Identify which cell holds the provided text, then report its [X, Y] central coordinate. 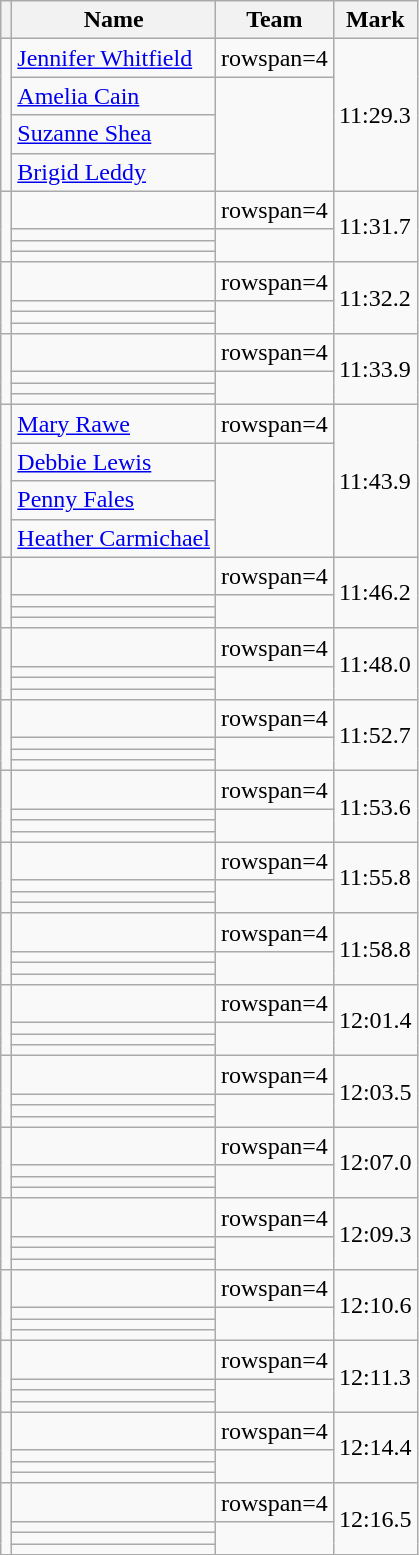
12:10.6 [375, 1306]
Suzanne Shea [114, 134]
11:31.7 [375, 226]
11:48.0 [375, 664]
12:11.3 [375, 1376]
11:53.6 [375, 806]
12:01.4 [375, 1020]
11:33.9 [375, 370]
Debbie Lewis [114, 462]
Mark [375, 20]
Name [114, 20]
11:29.3 [375, 115]
12:16.5 [375, 1518]
12:07.0 [375, 1162]
Team [274, 20]
11:46.2 [375, 592]
Penny Fales [114, 500]
11:52.7 [375, 736]
Mary Rawe [114, 424]
Brigid Leddy [114, 172]
11:55.8 [375, 878]
Heather Carmichael [114, 538]
Amelia Cain [114, 96]
Jennifer Whitfield [114, 58]
12:03.5 [375, 1092]
12:14.4 [375, 1448]
12:09.3 [375, 1234]
11:58.8 [375, 948]
11:32.2 [375, 298]
11:43.9 [375, 481]
